For the text-containing cell, return its midpoint in [X, Y] coordinate format. 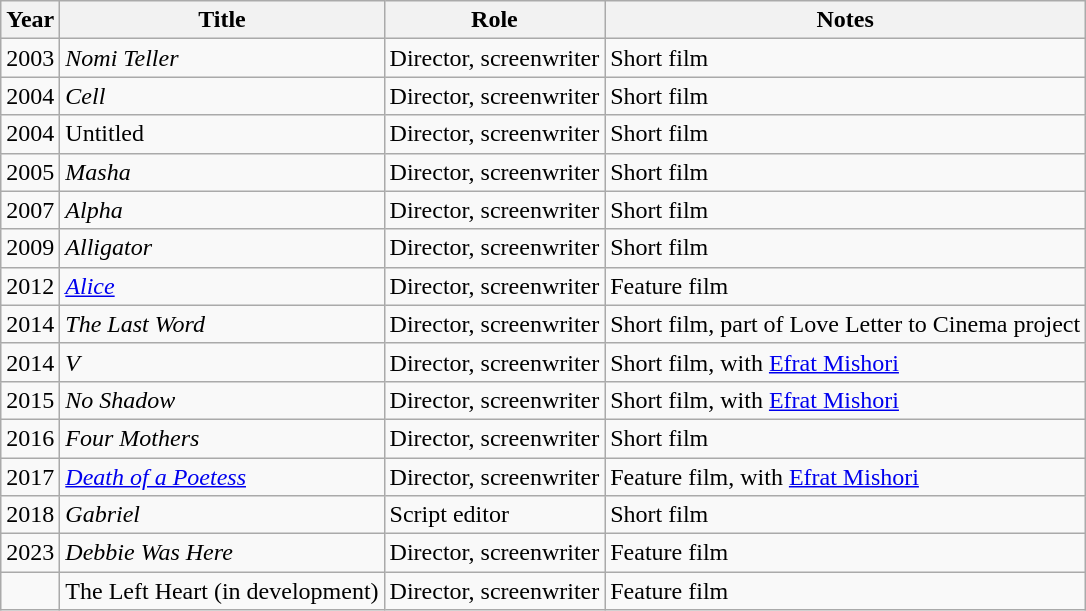
2005 [30, 172]
The Last Word [222, 324]
Notes [846, 20]
Feature film, with Efrat Mishori [846, 477]
Alpha [222, 210]
2007 [30, 210]
No Shadow [222, 400]
Alligator [222, 248]
2016 [30, 438]
Cell [222, 96]
2023 [30, 553]
Role [494, 20]
Alice [222, 286]
Four Mothers [222, 438]
Debbie Was Here [222, 553]
The Left Heart (in development) [222, 591]
Gabriel [222, 515]
Title [222, 20]
Nomi Teller [222, 58]
2017 [30, 477]
Year [30, 20]
Script editor [494, 515]
2009 [30, 248]
Death of a Poetess [222, 477]
Masha [222, 172]
Untitled [222, 134]
V [222, 362]
2003 [30, 58]
2018 [30, 515]
2012 [30, 286]
Short film, part of Love Letter to Cinema project [846, 324]
2015 [30, 400]
